Pinpoint the cell where the given text exists, returning its (X, Y) midpoint coordinate. 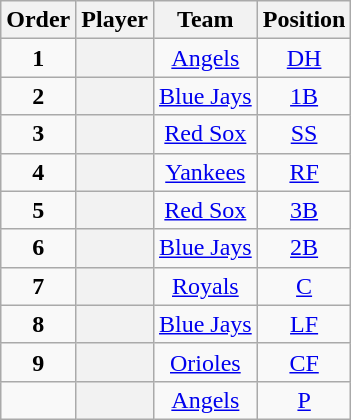
2 (38, 96)
C (304, 286)
7 (38, 286)
Yankees (205, 172)
Player (115, 20)
Position (304, 20)
3 (38, 134)
3B (304, 210)
CF (304, 362)
SS (304, 134)
Royals (205, 286)
8 (38, 324)
9 (38, 362)
4 (38, 172)
Order (38, 20)
LF (304, 324)
2B (304, 248)
RF (304, 172)
6 (38, 248)
5 (38, 210)
DH (304, 58)
Team (205, 20)
1B (304, 96)
1 (38, 58)
Orioles (205, 362)
P (304, 400)
